Determine the (x, y) coordinate at the center of the cell enclosing the given text.  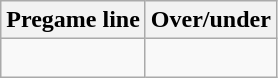
Pregame line (74, 20)
Over/under (210, 20)
